Locate the cell with the specified text and output its [X, Y] center coordinate. 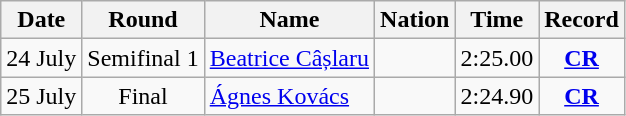
Date [42, 20]
Record [582, 20]
Name [289, 20]
Final [143, 96]
Semifinal 1 [143, 58]
25 July [42, 96]
24 July [42, 58]
Time [497, 20]
2:25.00 [497, 58]
Nation [415, 20]
Round [143, 20]
2:24.90 [497, 96]
Ágnes Kovács [289, 96]
Beatrice Câșlaru [289, 58]
